Detect which cell encompasses the target text, then output its [X, Y] center coordinate. 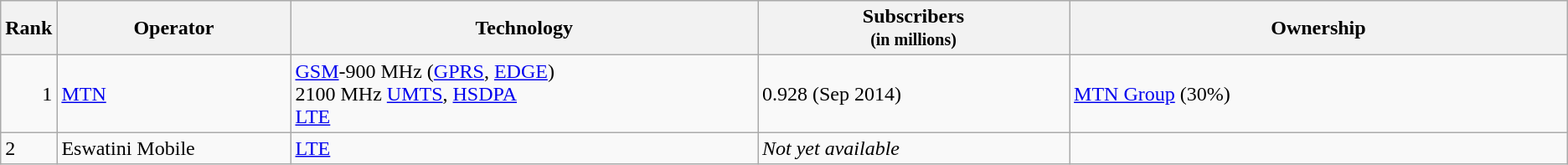
Not yet available [913, 148]
1 [28, 94]
0.928 (Sep 2014) [913, 94]
MTN [174, 94]
MTN Group (30%) [1318, 94]
Operator [174, 28]
Eswatini Mobile [174, 148]
Ownership [1318, 28]
GSM-900 MHz (GPRS, EDGE)2100 MHz UMTS, HSDPALTE [524, 94]
Rank [28, 28]
Technology [524, 28]
LTE [524, 148]
2 [28, 148]
Subscribers(in millions) [913, 28]
